Find where the given text appears and provide that cell's center as [x, y] coordinate. 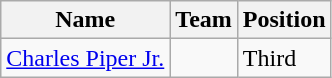
Position [284, 20]
Team [204, 20]
Charles Piper Jr. [86, 58]
Third [284, 58]
Name [86, 20]
